Identify which cell holds the provided text, then report its (x, y) central coordinate. 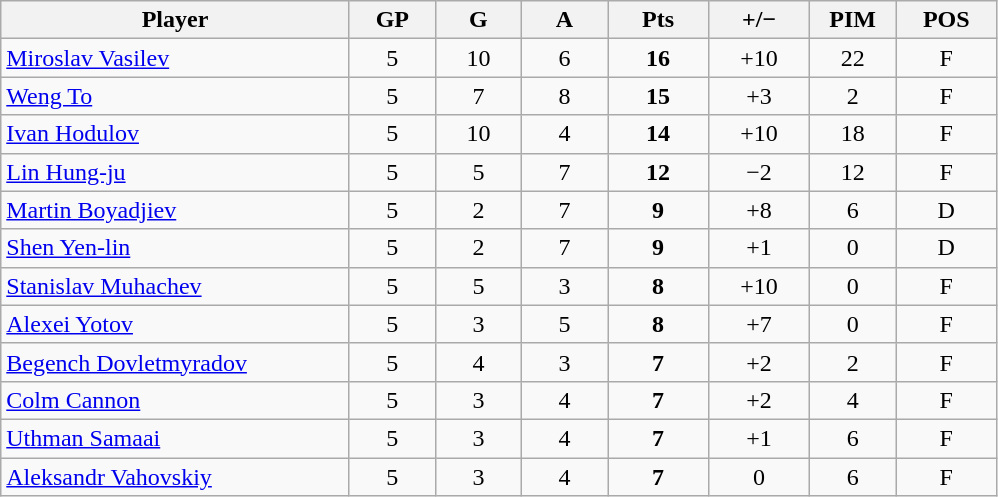
+3 (760, 96)
PIM (853, 20)
14 (658, 134)
POS (946, 20)
Stanislav Muhachev (176, 286)
16 (658, 58)
Lin Hung-ju (176, 172)
Pts (658, 20)
Aleksandr Vahovskiy (176, 477)
−2 (760, 172)
A (564, 20)
+8 (760, 210)
Shen Yen-lin (176, 248)
22 (853, 58)
Colm Cannon (176, 400)
+/− (760, 20)
Ivan Hodulov (176, 134)
15 (658, 96)
18 (853, 134)
Alexei Yotov (176, 324)
Martin Boyadjiev (176, 210)
GP (392, 20)
G (478, 20)
Player (176, 20)
Uthman Samaai (176, 438)
Begench Dovletmyradov (176, 362)
Miroslav Vasilev (176, 58)
Weng To (176, 96)
+7 (760, 324)
